Extract the [x, y] coordinate from the center of the cell holding the provided text.  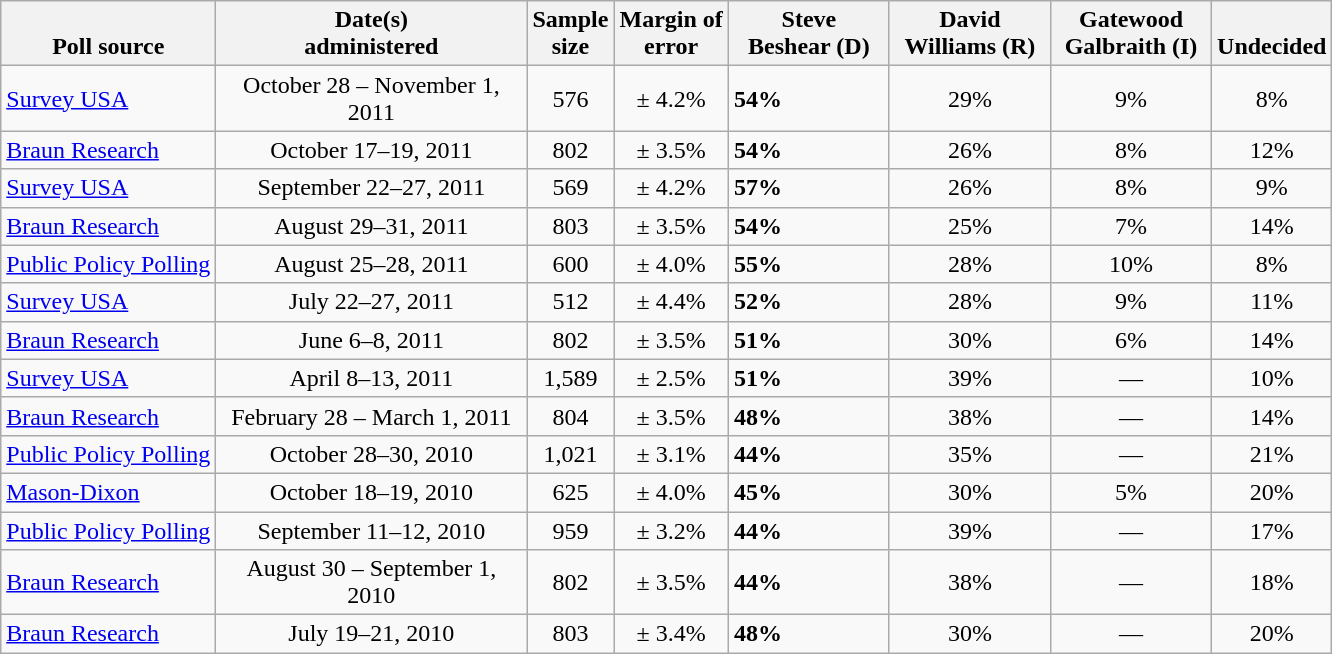
21% [1272, 454]
September 22–27, 2011 [372, 188]
August 30 – September 1, 2010 [372, 582]
55% [808, 264]
35% [970, 454]
October 28 – November 1, 2011 [372, 98]
Samplesize [570, 34]
804 [570, 416]
600 [570, 264]
5% [1130, 492]
7% [1130, 226]
October 28–30, 2010 [372, 454]
11% [1272, 302]
1,589 [570, 378]
Margin oferror [671, 34]
± 2.5% [671, 378]
12% [1272, 150]
512 [570, 302]
Mason-Dixon [108, 492]
25% [970, 226]
August 29–31, 2011 [372, 226]
29% [970, 98]
July 19–21, 2010 [372, 634]
DavidWilliams (R) [970, 34]
October 17–19, 2011 [372, 150]
February 28 – March 1, 2011 [372, 416]
959 [570, 531]
August 25–28, 2011 [372, 264]
625 [570, 492]
± 3.1% [671, 454]
576 [570, 98]
SteveBeshear (D) [808, 34]
± 4.4% [671, 302]
September 11–12, 2010 [372, 531]
± 3.4% [671, 634]
Date(s)administered [372, 34]
October 18–19, 2010 [372, 492]
1,021 [570, 454]
Poll source [108, 34]
57% [808, 188]
Undecided [1272, 34]
52% [808, 302]
6% [1130, 340]
± 3.2% [671, 531]
17% [1272, 531]
45% [808, 492]
18% [1272, 582]
July 22–27, 2011 [372, 302]
GatewoodGalbraith (I) [1130, 34]
569 [570, 188]
June 6–8, 2011 [372, 340]
April 8–13, 2011 [372, 378]
